Pinpoint the cell where the given text exists, returning its [X, Y] midpoint coordinate. 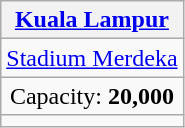
Stadium Merdeka [92, 58]
Capacity: 20,000 [92, 96]
Kuala Lampur [92, 20]
